Return the [X, Y] coordinate for the center point of the cell that contains the specified text.  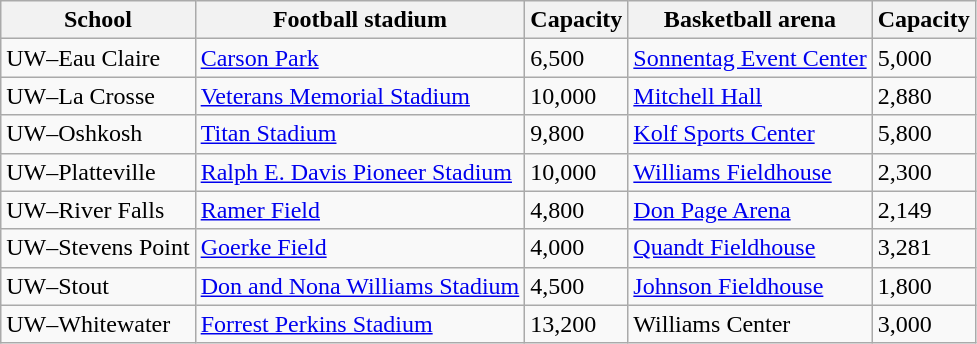
Mitchell Hall [750, 96]
Titan Stadium [360, 134]
UW–Stevens Point [98, 248]
UW–Stout [98, 286]
9,800 [576, 134]
Ralph E. Davis Pioneer Stadium [360, 172]
Sonnentag Event Center [750, 58]
5,800 [924, 134]
Goerke Field [360, 248]
Williams Fieldhouse [750, 172]
1,800 [924, 286]
4,800 [576, 210]
Forrest Perkins Stadium [360, 324]
UW–Platteville [98, 172]
Don Page Arena [750, 210]
Veterans Memorial Stadium [360, 96]
2,149 [924, 210]
UW–Eau Claire [98, 58]
Williams Center [750, 324]
Football stadium [360, 20]
Ramer Field [360, 210]
UW–River Falls [98, 210]
2,300 [924, 172]
UW–La Crosse [98, 96]
Basketball arena [750, 20]
2,880 [924, 96]
13,200 [576, 324]
UW–Oshkosh [98, 134]
Johnson Fieldhouse [750, 286]
4,000 [576, 248]
Carson Park [360, 58]
Quandt Fieldhouse [750, 248]
6,500 [576, 58]
5,000 [924, 58]
Kolf Sports Center [750, 134]
3,281 [924, 248]
3,000 [924, 324]
School [98, 20]
Don and Nona Williams Stadium [360, 286]
UW–Whitewater [98, 324]
4,500 [576, 286]
